Find where the given text appears and provide that cell's center as (X, Y) coordinate. 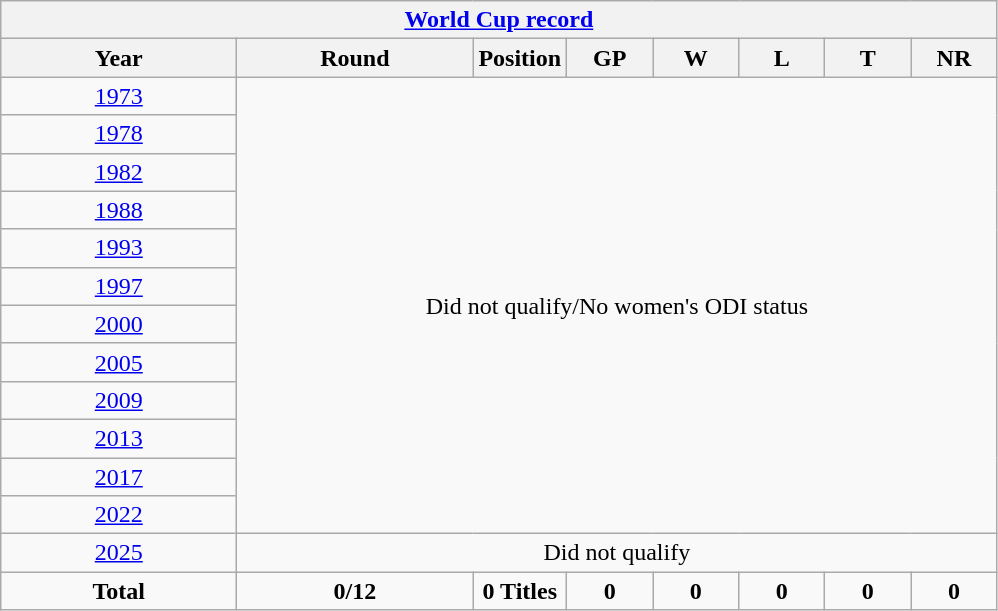
Did not qualify/No women's ODI status (617, 306)
1988 (119, 210)
2009 (119, 400)
2022 (119, 515)
L (782, 58)
2025 (119, 553)
1982 (119, 172)
0/12 (355, 591)
T (868, 58)
World Cup record (499, 20)
GP (610, 58)
1997 (119, 286)
Position (520, 58)
Round (355, 58)
1973 (119, 96)
2000 (119, 324)
2017 (119, 477)
0 Titles (520, 591)
1978 (119, 134)
Total (119, 591)
Did not qualify (617, 553)
W (696, 58)
NR (954, 58)
2005 (119, 362)
Year (119, 58)
1993 (119, 248)
2013 (119, 438)
